Extract the [X, Y] coordinate from the center of the cell holding the provided text.  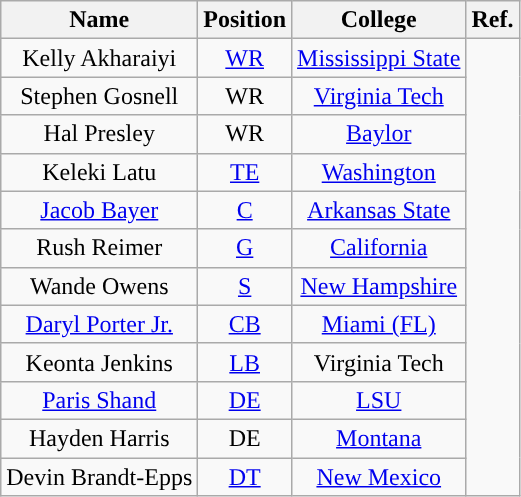
Daryl Porter Jr. [100, 324]
Miami (FL) [379, 324]
Name [100, 20]
New Hampshire [379, 286]
Stephen Gosnell [100, 96]
Ref. [492, 20]
Rush Reimer [100, 248]
S [245, 286]
Paris Shand [100, 400]
Baylor [379, 134]
Montana [379, 438]
Washington [379, 172]
New Mexico [379, 477]
C [245, 210]
California [379, 248]
Mississippi State [379, 58]
Wande Owens [100, 286]
G [245, 248]
Jacob Bayer [100, 210]
TE [245, 172]
Keonta Jenkins [100, 362]
Kelly Akharaiyi [100, 58]
College [379, 20]
CB [245, 324]
Keleki Latu [100, 172]
Position [245, 20]
Arkansas State [379, 210]
DT [245, 477]
Hal Presley [100, 134]
Devin Brandt-Epps [100, 477]
LSU [379, 400]
Hayden Harris [100, 438]
LB [245, 362]
